Determine the (x, y) coordinate at the center of the cell enclosing the given text.  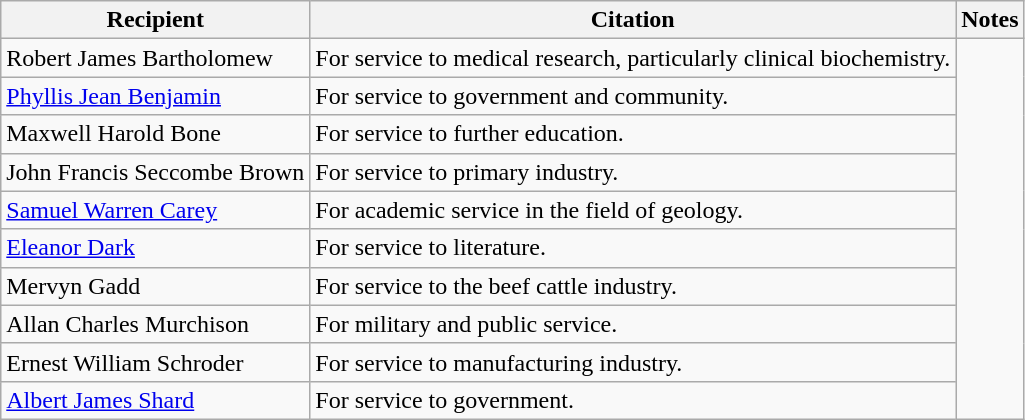
For academic service in the field of geology. (633, 210)
Mervyn Gadd (156, 286)
For service to the beef cattle industry. (633, 286)
For service to government and community. (633, 96)
For service to medical research, particularly clinical biochemistry. (633, 58)
Samuel Warren Carey (156, 210)
Notes (990, 20)
For service to further education. (633, 134)
Eleanor Dark (156, 248)
Albert James Shard (156, 400)
Ernest William Schroder (156, 362)
For service to primary industry. (633, 172)
For service to manufacturing industry. (633, 362)
For military and public service. (633, 324)
John Francis Seccombe Brown (156, 172)
Phyllis Jean Benjamin (156, 96)
Robert James Bartholomew (156, 58)
For service to literature. (633, 248)
Allan Charles Murchison (156, 324)
Citation (633, 20)
Maxwell Harold Bone (156, 134)
Recipient (156, 20)
For service to government. (633, 400)
